Detect which cell encompasses the target text, then output its [x, y] center coordinate. 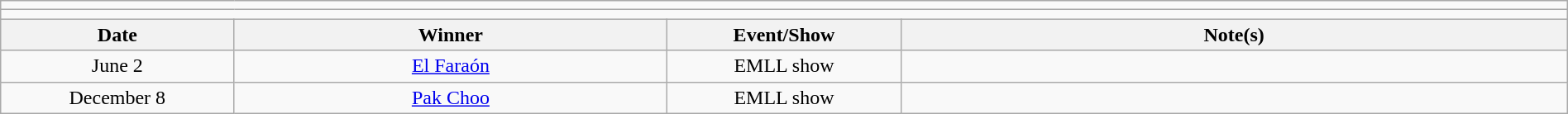
Event/Show [784, 35]
Note(s) [1234, 35]
Winner [451, 35]
December 8 [117, 97]
Pak Choo [451, 97]
Date [117, 35]
El Faraón [451, 66]
June 2 [117, 66]
